Pinpoint the cell where the given text exists, returning its (x, y) midpoint coordinate. 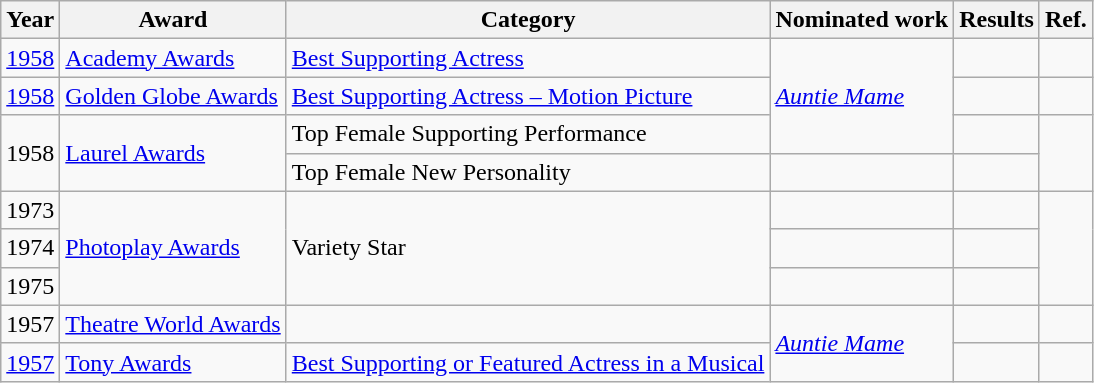
Variety Star (528, 248)
Award (173, 20)
1974 (30, 248)
Nominated work (862, 20)
Best Supporting or Featured Actress in a Musical (528, 362)
Ref. (1066, 20)
1975 (30, 286)
Best Supporting Actress (528, 58)
Photoplay Awards (173, 248)
Golden Globe Awards (173, 96)
Academy Awards (173, 58)
Results (997, 20)
Top Female New Personality (528, 172)
Category (528, 20)
Best Supporting Actress – Motion Picture (528, 96)
Laurel Awards (173, 153)
Theatre World Awards (173, 324)
Tony Awards (173, 362)
Top Female Supporting Performance (528, 134)
1973 (30, 210)
Year (30, 20)
